Scan for the cell matching the given text and deliver its [x, y] coordinate at center. 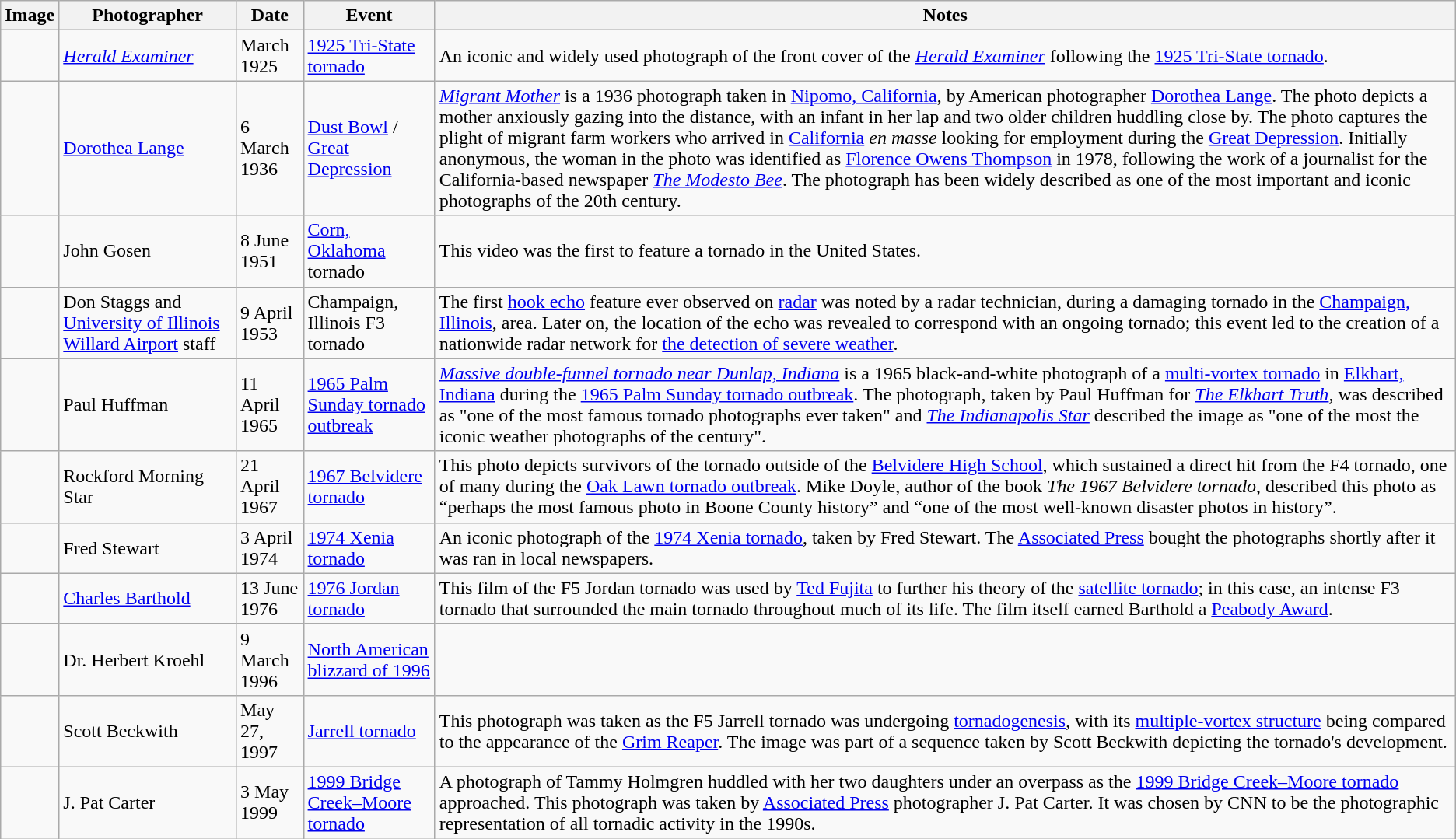
9 April 1953 [270, 323]
1967 Belvidere tornado [369, 487]
March 1925 [270, 56]
North American blizzard of 1996 [369, 659]
Dorothea Lange [148, 148]
1925 Tri-State tornado [369, 56]
Dust Bowl / Great Depression [369, 148]
1976 Jordan tornado [369, 599]
Rockford Morning Star [148, 487]
1974 Xenia tornado [369, 547]
1965 Palm Sunday tornado outbreak [369, 404]
Herald Examiner [148, 56]
9 March 1996 [270, 659]
6 March 1936 [270, 148]
Fred Stewart [148, 547]
Date [270, 16]
3 May 1999 [270, 802]
21 April 1967 [270, 487]
May 27, 1997 [270, 731]
3 April 1974 [270, 547]
Scott Beckwith [148, 731]
11 April 1965 [270, 404]
An iconic and widely used photograph of the front cover of the Herald Examiner following the 1925 Tri-State tornado. [945, 56]
Image [30, 16]
This video was the first to feature a tornado in the United States. [945, 251]
Photographer [148, 16]
Corn, Oklahoma tornado [369, 251]
8 June 1951 [270, 251]
J. Pat Carter [148, 802]
Dr. Herbert Kroehl [148, 659]
Notes [945, 16]
13 June 1976 [270, 599]
John Gosen [148, 251]
Charles Barthold [148, 599]
1999 Bridge Creek–Moore tornado [369, 802]
Jarrell tornado [369, 731]
Event [369, 16]
Champaign, Illinois F3 tornado [369, 323]
Don Staggs and University of Illinois Willard Airport staff [148, 323]
Paul Huffman [148, 404]
